From the cell containing the given text, extract its center point as [X, Y] coordinate. 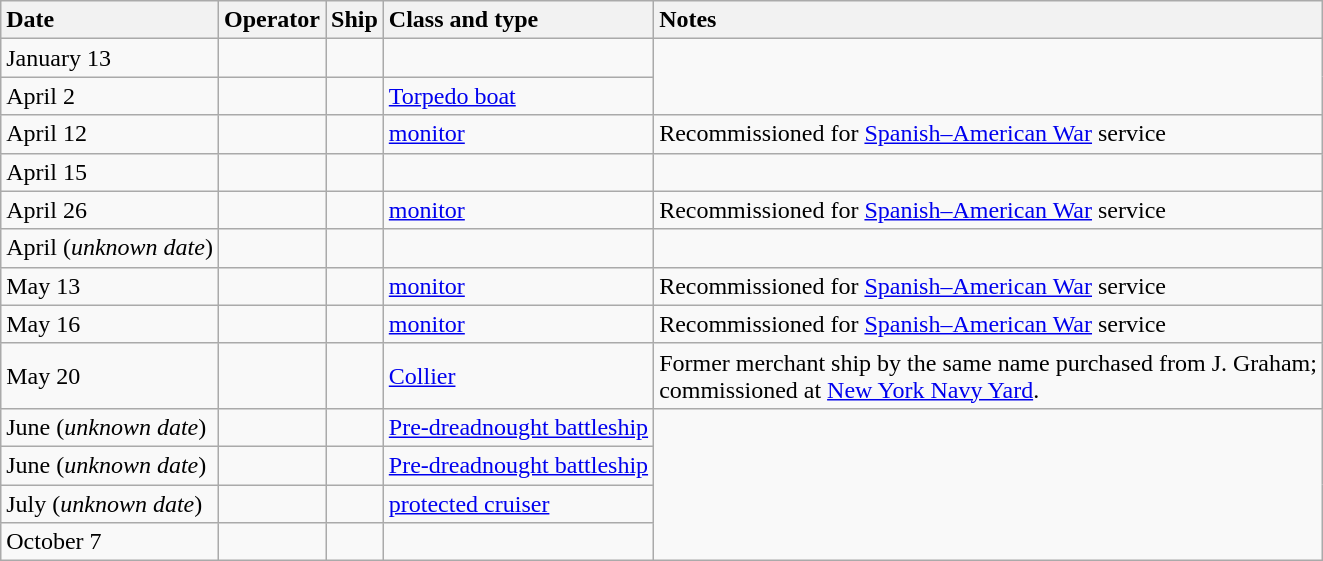
Class and type [518, 20]
April (unknown date) [110, 248]
May 20 [110, 376]
Collier [518, 376]
Operator [272, 20]
May 16 [110, 324]
Notes [988, 20]
protected cruiser [518, 503]
Former merchant ship by the same name purchased from J. Graham; commissioned at New York Navy Yard. [988, 376]
April 15 [110, 172]
May 13 [110, 286]
July (unknown date) [110, 503]
January 13 [110, 58]
Date [110, 20]
Ship [355, 20]
Torpedo boat [518, 96]
October 7 [110, 542]
April 2 [110, 96]
April 12 [110, 134]
April 26 [110, 210]
